Identify which cell holds the provided text, then report its [x, y] central coordinate. 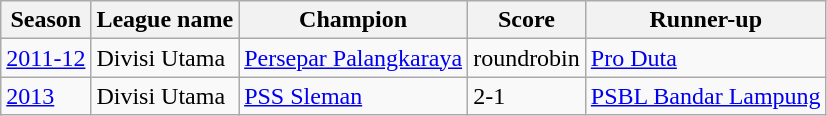
2013 [46, 96]
Pro Duta [706, 58]
2011-12 [46, 58]
PSS Sleman [354, 96]
roundrobin [527, 58]
Persepar Palangkaraya [354, 58]
2-1 [527, 96]
Champion [354, 20]
Score [527, 20]
Season [46, 20]
Runner-up [706, 20]
PSBL Bandar Lampung [706, 96]
League name [165, 20]
